Capture the cell that displays the provided text and extract its [x, y] central coordinate. 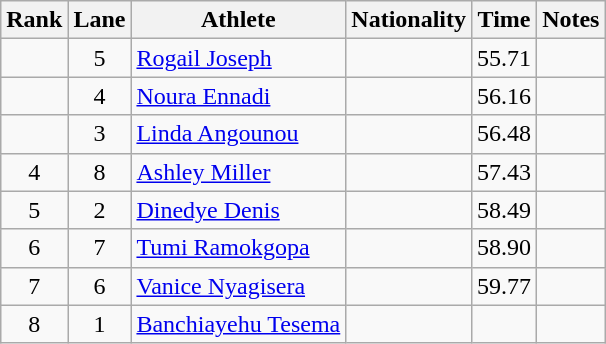
Lane [100, 20]
56.16 [504, 96]
Athlete [238, 20]
Dinedye Denis [238, 210]
Noura Ennadi [238, 96]
55.71 [504, 58]
58.49 [504, 210]
3 [100, 134]
57.43 [504, 172]
Nationality [409, 20]
Rank [34, 20]
1 [100, 324]
Rogail Joseph [238, 58]
Vanice Nyagisera [238, 286]
Linda Angounou [238, 134]
56.48 [504, 134]
2 [100, 210]
Banchiayehu Tesema [238, 324]
Time [504, 20]
58.90 [504, 248]
Ashley Miller [238, 172]
Tumi Ramokgopa [238, 248]
59.77 [504, 286]
Notes [571, 20]
